Return the [x, y] coordinate for the center point of the cell that contains the specified text.  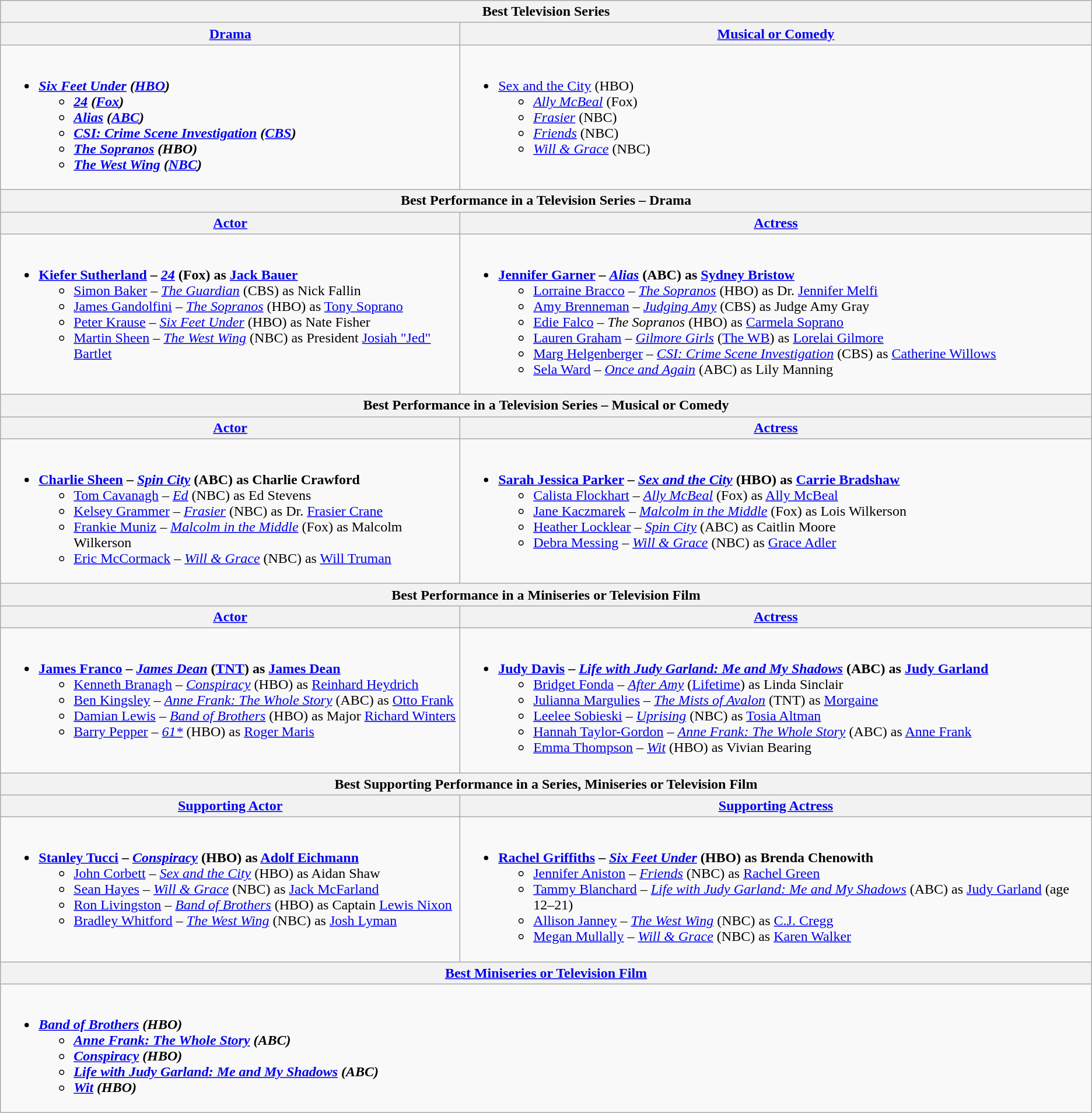
Band of Brothers (HBO)Anne Frank: The Whole Story (ABC)Conspiracy (HBO)Life with Judy Garland: Me and My Shadows (ABC)Wit (HBO) [546, 1049]
Six Feet Under (HBO)24 (Fox)Alias (ABC)CSI: Crime Scene Investigation (CBS)The Sopranos (HBO)The West Wing (NBC) [230, 117]
Best Television Series [546, 12]
Best Supporting Performance in a Series, Miniseries or Television Film [546, 783]
Sex and the City (HBO)Ally McBeal (Fox)Frasier (NBC)Friends (NBC)Will & Grace (NBC) [776, 117]
Best Performance in a Television Series – Drama [546, 201]
Supporting Actor [230, 806]
Supporting Actress [776, 806]
Drama [230, 34]
Best Miniseries or Television Film [546, 973]
Best Performance in a Television Series – Musical or Comedy [546, 405]
Musical or Comedy [776, 34]
Best Performance in a Miniseries or Television Film [546, 594]
